Extract the [x, y] coordinate from the center of the cell holding the provided text.  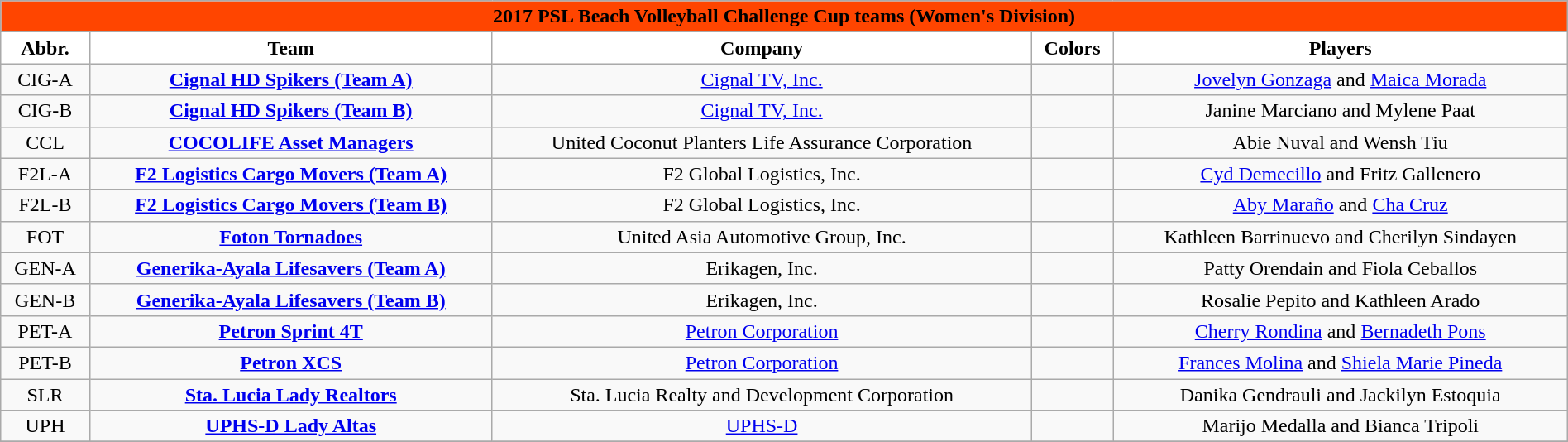
Aby Maraño and Cha Cruz [1340, 205]
Rosalie Pepito and Kathleen Arado [1340, 300]
UPH [45, 426]
United Asia Automotive Group, Inc. [762, 237]
F2L-A [45, 174]
Frances Molina and Shiela Marie Pineda [1340, 363]
Abie Nuval and Wensh Tiu [1340, 142]
UPHS-D Lady Altas [291, 426]
PET-A [45, 331]
Company [762, 48]
F2L-B [45, 205]
2017 PSL Beach Volleyball Challenge Cup teams (Women's Division) [784, 17]
Generika-Ayala Lifesavers (Team B) [291, 300]
Janine Marciano and Mylene Paat [1340, 111]
Cherry Rondina and Bernadeth Pons [1340, 331]
FOT [45, 237]
Marijo Medalla and Bianca Tripoli [1340, 426]
PET-B [45, 363]
Kathleen Barrinuevo and Cherilyn Sindayen [1340, 237]
COCOLIFE Asset Managers [291, 142]
Colors [1072, 48]
Cignal HD Spikers (Team B) [291, 111]
Foton Tornadoes [291, 237]
Danika Gendrauli and Jackilyn Estoquia [1340, 395]
Generika-Ayala Lifesavers (Team A) [291, 268]
Patty Orendain and Fiola Ceballos [1340, 268]
UPHS-D [762, 426]
SLR [45, 395]
United Coconut Planters Life Assurance Corporation [762, 142]
Petron XCS [291, 363]
Team [291, 48]
F2 Logistics Cargo Movers (Team B) [291, 205]
Sta. Lucia Lady Realtors [291, 395]
Cignal HD Spikers (Team A) [291, 79]
F2 Logistics Cargo Movers (Team A) [291, 174]
CIG-B [45, 111]
Sta. Lucia Realty and Development Corporation [762, 395]
Cyd Demecillo and Fritz Gallenero [1340, 174]
Petron Sprint 4T [291, 331]
CIG-A [45, 79]
GEN-A [45, 268]
Players [1340, 48]
CCL [45, 142]
Abbr. [45, 48]
GEN-B [45, 300]
Jovelyn Gonzaga and Maica Morada [1340, 79]
